Return [X, Y] of the center of cell containing provided text 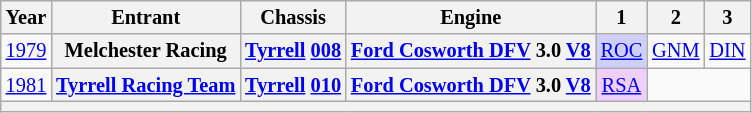
DIN [727, 51]
RSA [622, 85]
Tyrrell 010 [293, 85]
1981 [26, 85]
Tyrrell 008 [293, 51]
Melchester Racing [146, 51]
Chassis [293, 17]
Entrant [146, 17]
ROC [622, 51]
1 [622, 17]
GNM [676, 51]
3 [727, 17]
Year [26, 17]
Tyrrell Racing Team [146, 85]
Engine [471, 17]
1979 [26, 51]
2 [676, 17]
